From the cell containing the given text, extract its center point as (x, y) coordinate. 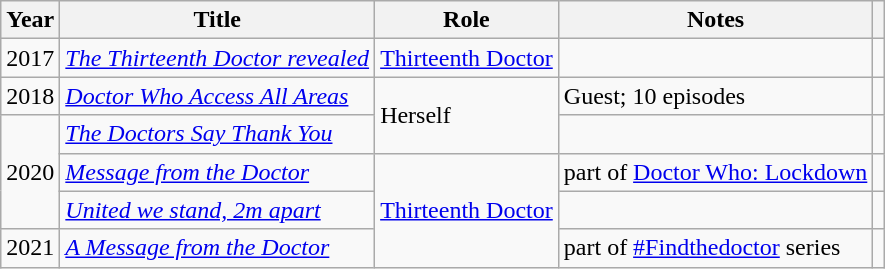
United we stand, 2m apart (218, 210)
2021 (30, 248)
Guest; 10 episodes (716, 96)
Notes (716, 20)
part of #Findthedoctor series (716, 248)
2017 (30, 58)
The Thirteenth Doctor revealed (218, 58)
2020 (30, 172)
Title (218, 20)
The Doctors Say Thank You (218, 134)
Herself (467, 115)
Year (30, 20)
2018 (30, 96)
part of Doctor Who: Lockdown (716, 172)
Message from the Doctor (218, 172)
Role (467, 20)
Doctor Who Access All Areas (218, 96)
A Message from the Doctor (218, 248)
